For the text-containing cell, return its midpoint in (x, y) coordinate format. 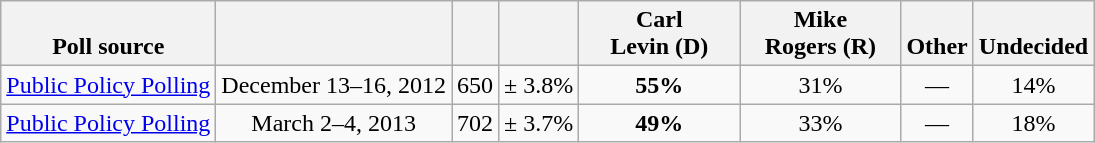
31% (820, 85)
33% (820, 123)
Undecided (1033, 34)
December 13–16, 2012 (334, 85)
March 2–4, 2013 (334, 123)
18% (1033, 123)
702 (476, 123)
± 3.8% (539, 85)
± 3.7% (539, 123)
MikeRogers (R) (820, 34)
Poll source (108, 34)
650 (476, 85)
49% (660, 123)
14% (1033, 85)
55% (660, 85)
CarlLevin (D) (660, 34)
Other (937, 34)
